Search for the cell housing the specified text and yield its (x, y) center coordinate. 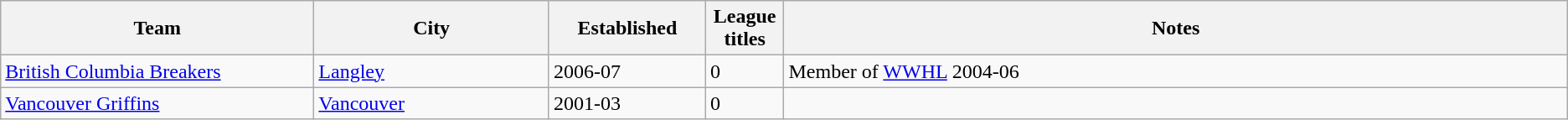
Team (157, 29)
League titles (745, 29)
City (432, 29)
Langley (432, 71)
Established (627, 29)
2006-07 (627, 71)
2001-03 (627, 103)
Vancouver Griffins (157, 103)
British Columbia Breakers (157, 71)
Member of WWHL 2004-06 (1176, 71)
Notes (1176, 29)
Vancouver (432, 103)
